Pinpoint the cell where the given text exists, returning its (x, y) midpoint coordinate. 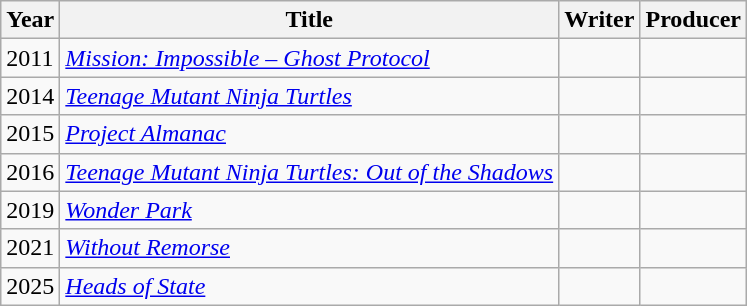
Producer (694, 20)
Teenage Mutant Ninja Turtles: Out of the Shadows (310, 172)
2016 (30, 172)
Heads of State (310, 286)
2021 (30, 248)
Mission: Impossible – Ghost Protocol (310, 58)
Project Almanac (310, 134)
Year (30, 20)
2015 (30, 134)
Teenage Mutant Ninja Turtles (310, 96)
2019 (30, 210)
2025 (30, 286)
2014 (30, 96)
Wonder Park (310, 210)
2011 (30, 58)
Writer (600, 20)
Without Remorse (310, 248)
Title (310, 20)
